Identify which cell holds the provided text, then report its (x, y) central coordinate. 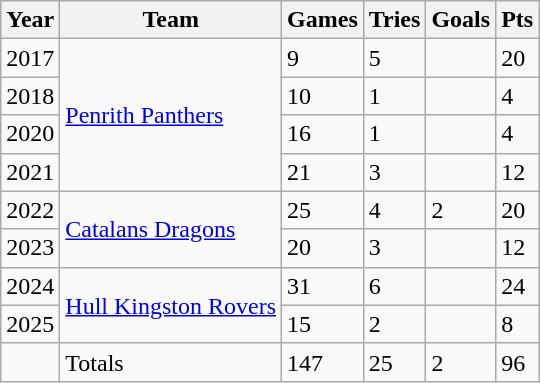
21 (323, 172)
Pts (518, 20)
2020 (30, 134)
2023 (30, 248)
2024 (30, 286)
Team (171, 20)
Hull Kingston Rovers (171, 305)
2017 (30, 58)
9 (323, 58)
2021 (30, 172)
8 (518, 324)
6 (394, 286)
16 (323, 134)
10 (323, 96)
Goals (461, 20)
2018 (30, 96)
Games (323, 20)
5 (394, 58)
Year (30, 20)
2022 (30, 210)
Totals (171, 362)
Tries (394, 20)
2025 (30, 324)
96 (518, 362)
147 (323, 362)
31 (323, 286)
Penrith Panthers (171, 115)
24 (518, 286)
Catalans Dragons (171, 229)
15 (323, 324)
